Return [X, Y] of the center of cell containing provided text 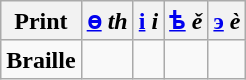
э è [227, 21]
ѣ ě [186, 21]
і i [148, 21]
ѳ th [107, 21]
Print [41, 21]
Braille [41, 59]
